From the cell containing the given text, extract its center point as [X, Y] coordinate. 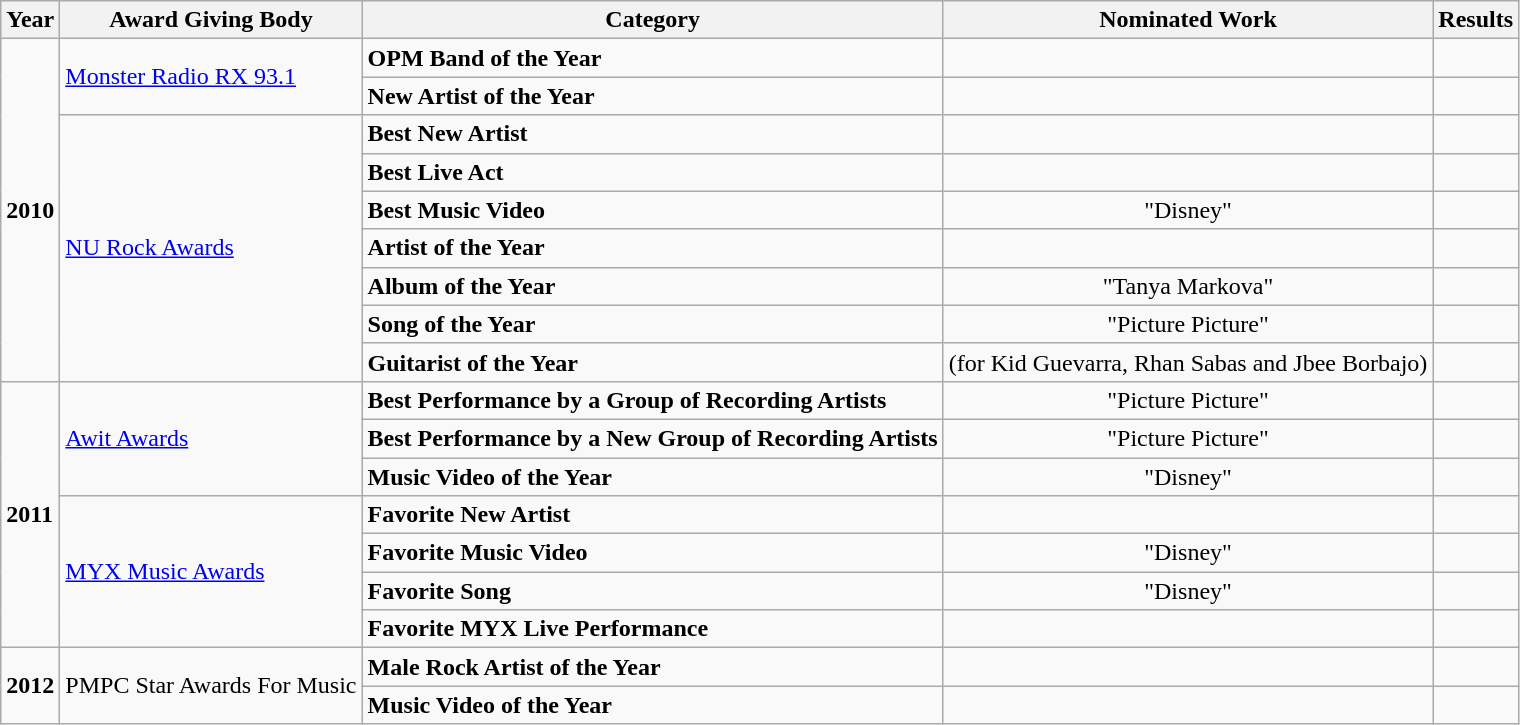
Favorite MYX Live Performance [652, 629]
Results [1476, 20]
Awit Awards [211, 438]
Best Live Act [652, 172]
MYX Music Awards [211, 572]
OPM Band of the Year [652, 58]
Monster Radio RX 93.1 [211, 77]
2011 [30, 514]
Year [30, 20]
Favorite Song [652, 591]
Album of the Year [652, 286]
Best Music Video [652, 210]
2012 [30, 686]
"Tanya Markova" [1188, 286]
Favorite Music Video [652, 553]
(for Kid Guevarra, Rhan Sabas and Jbee Borbajo) [1188, 362]
Best Performance by a Group of Recording Artists [652, 400]
Category [652, 20]
2010 [30, 210]
Song of the Year [652, 324]
Award Giving Body [211, 20]
Best New Artist [652, 134]
Best Performance by a New Group of Recording Artists [652, 438]
Male Rock Artist of the Year [652, 667]
Artist of the Year [652, 248]
NU Rock Awards [211, 248]
Favorite New Artist [652, 515]
New Artist of the Year [652, 96]
Nominated Work [1188, 20]
PMPC Star Awards For Music [211, 686]
Guitarist of the Year [652, 362]
